Provide the [x, y] coordinate of the cell's center where the given text is located.  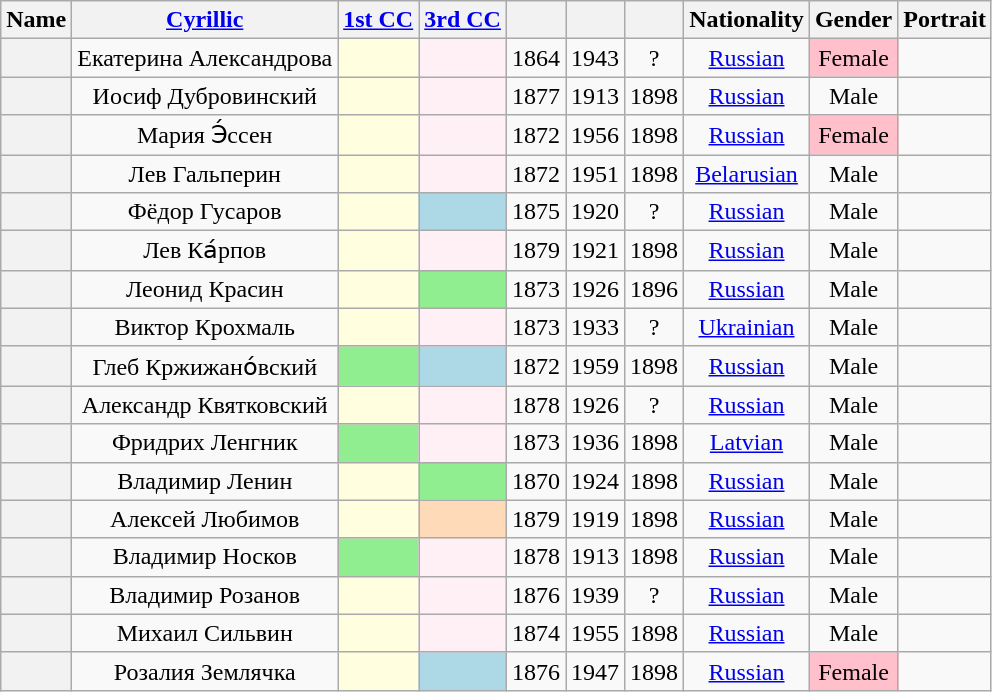
1956 [596, 135]
1939 [596, 595]
Мария Э́ссен [205, 135]
1951 [596, 173]
Глеб Кржижано́вский [205, 366]
3rd CC [463, 20]
Владимир Ленин [205, 481]
Nationality [747, 20]
Александр Квятковский [205, 405]
1955 [596, 633]
Михаил Сильвин [205, 633]
Екатерина Александрова [205, 58]
Belarusian [747, 173]
Алексей Любимов [205, 519]
Розалия Землячка [205, 671]
1870 [536, 481]
1936 [596, 443]
1924 [596, 481]
Виктор Крохмаль [205, 327]
Фридрих Ленгник [205, 443]
Ukrainian [747, 327]
1875 [536, 212]
1896 [654, 289]
Portrait [945, 20]
Cyrillic [205, 20]
Лев Гальперин [205, 173]
1864 [536, 58]
1919 [596, 519]
Latvian [747, 443]
1st CC [378, 20]
1933 [596, 327]
Владимир Носков [205, 557]
1959 [596, 366]
1947 [596, 671]
Владимир Розанов [205, 595]
1920 [596, 212]
Name [36, 20]
1943 [596, 58]
Gender [853, 20]
Иосиф Дубровинский [205, 96]
Леонид Красин [205, 289]
1877 [536, 96]
1921 [596, 251]
Фёдор Гусаров [205, 212]
1874 [536, 633]
Лев Ка́рпов [205, 251]
